Return the (x, y) coordinate for the center point of the cell that contains the specified text.  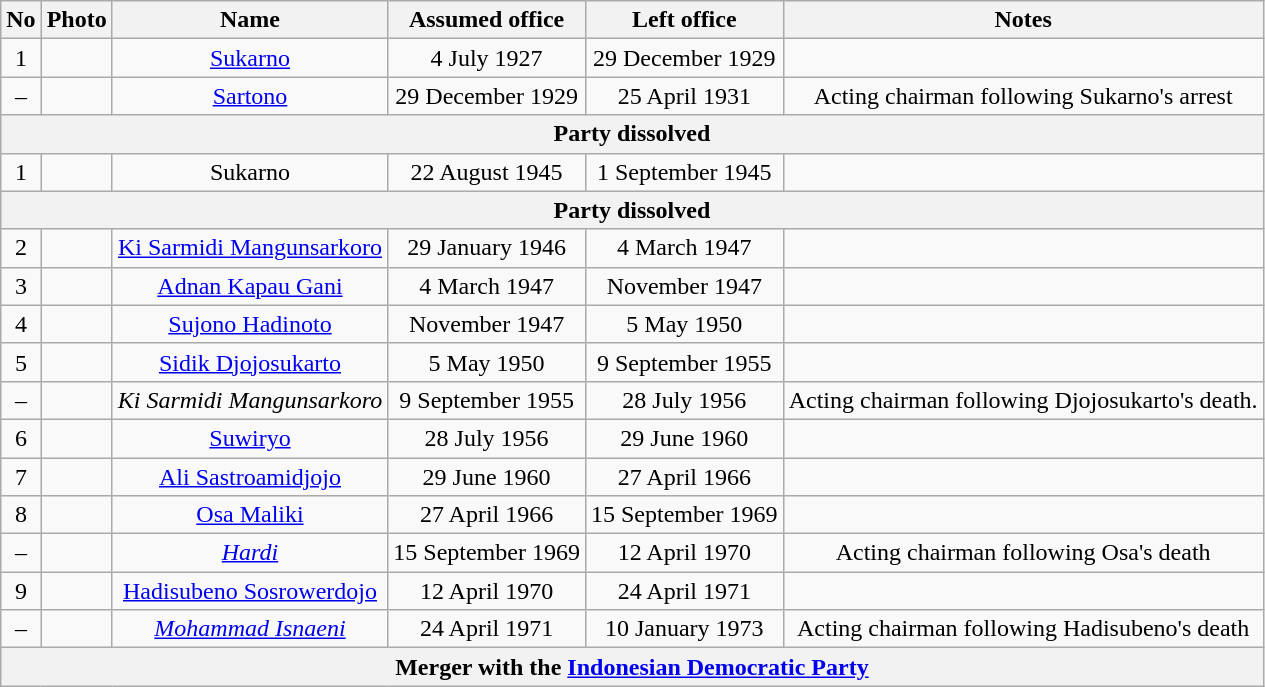
Hardi (250, 553)
Acting chairman following Sukarno's arrest (1023, 96)
Assumed office (487, 20)
Left office (684, 20)
2 (21, 248)
Sujono Hadinoto (250, 324)
Suwiryo (250, 438)
Sidik Djojosukarto (250, 362)
4 July 1927 (487, 58)
Photo (76, 20)
Acting chairman following Hadisubeno's death (1023, 629)
6 (21, 438)
Notes (1023, 20)
4 (21, 324)
29 January 1946 (487, 248)
Mohammad Isnaeni (250, 629)
Acting chairman following Osa's death (1023, 553)
3 (21, 286)
Ali Sastroamidjojo (250, 477)
Osa Maliki (250, 515)
8 (21, 515)
Acting chairman following Djojosukarto's death. (1023, 400)
Sartono (250, 96)
No (21, 20)
9 (21, 591)
Hadisubeno Sosrowerdojo (250, 591)
Adnan Kapau Gani (250, 286)
Name (250, 20)
Merger with the Indonesian Democratic Party (632, 667)
22 August 1945 (487, 172)
10 January 1973 (684, 629)
5 (21, 362)
25 April 1931 (684, 96)
1 September 1945 (684, 172)
7 (21, 477)
